Provide the (x, y) coordinate of the cell's center where the given text is located.  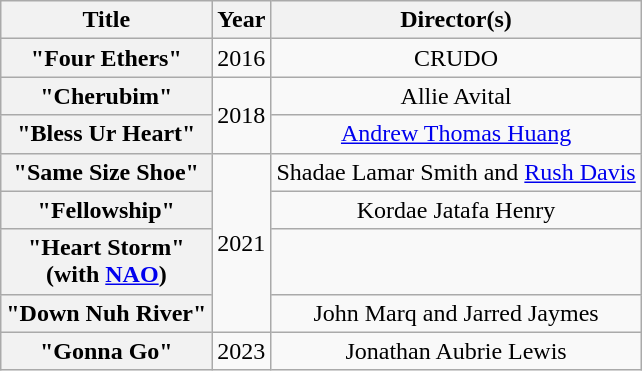
CRUDO (456, 58)
"Bless Ur Heart" (106, 134)
John Marq and Jarred Jaymes (456, 313)
Allie Avital (456, 96)
Director(s) (456, 20)
"Gonna Go" (106, 351)
2023 (242, 351)
"Same Size Shoe" (106, 172)
Year (242, 20)
"Down Nuh River" (106, 313)
"Heart Storm"(with NAO) (106, 262)
Jonathan Aubrie Lewis (456, 351)
Andrew Thomas Huang (456, 134)
2016 (242, 58)
"Fellowship" (106, 210)
2018 (242, 115)
Shadae Lamar Smith and Rush Davis (456, 172)
Title (106, 20)
Kordae Jatafa Henry (456, 210)
"Cherubim" (106, 96)
2021 (242, 242)
"Four Ethers" (106, 58)
